Pinpoint the cell where the given text exists, returning its [X, Y] midpoint coordinate. 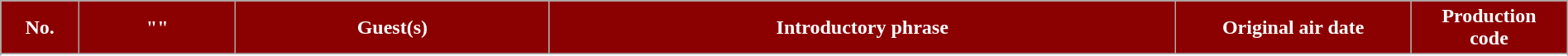
Production code [1489, 28]
"" [157, 28]
No. [40, 28]
Guest(s) [392, 28]
Introductory phrase [863, 28]
Original air date [1293, 28]
